Locate the cell with the specified text and output its [x, y] center coordinate. 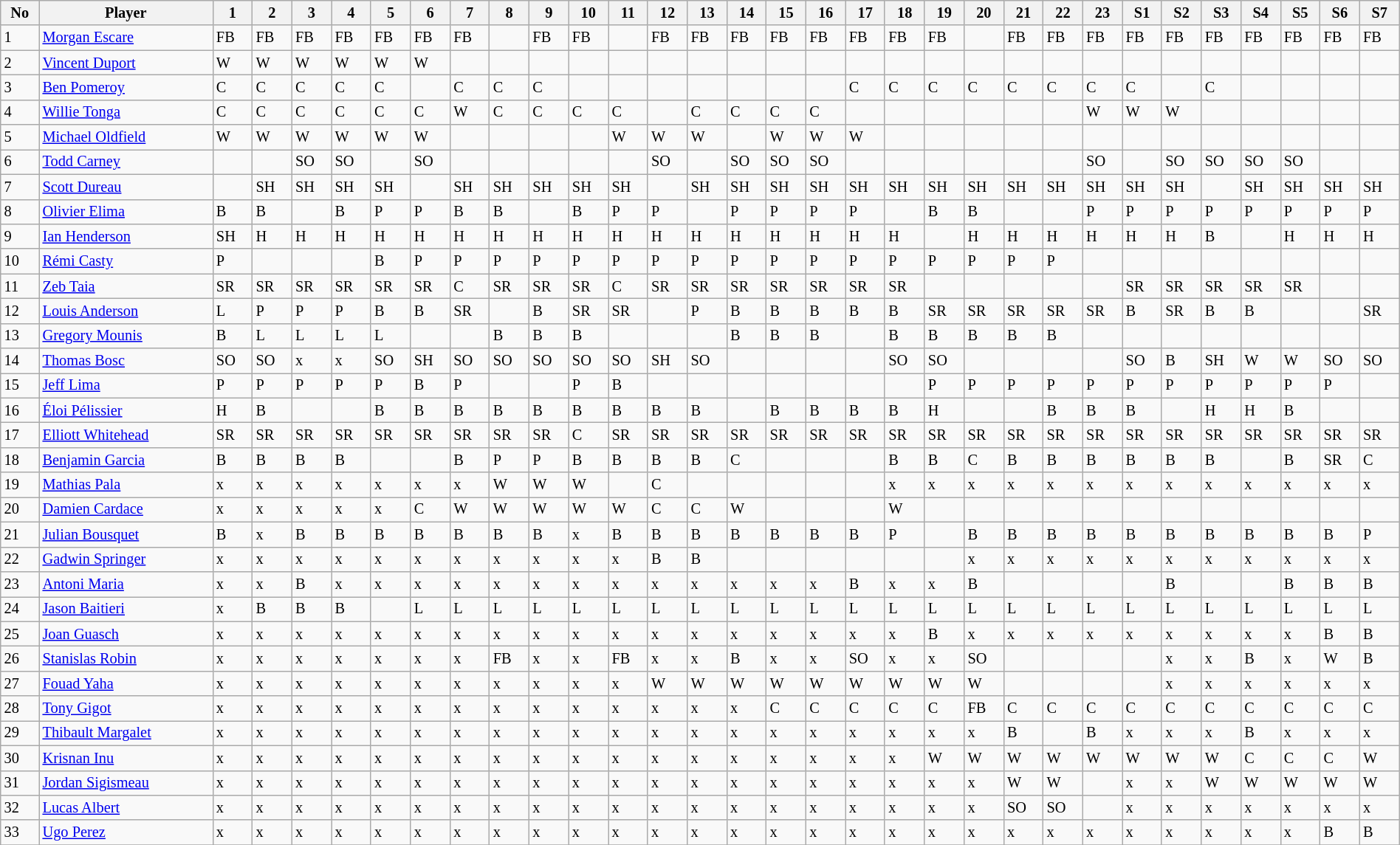
33 [20, 832]
Jordan Sigismeau [126, 783]
Todd Carney [126, 162]
Olivier Elima [126, 212]
Joan Guasch [126, 634]
Ugo Perez [126, 832]
24 [20, 609]
32 [20, 807]
S6 [1340, 13]
S1 [1142, 13]
S5 [1300, 13]
Louis Anderson [126, 311]
S3 [1221, 13]
Fouad Yaha [126, 683]
Benjamin Garcia [126, 460]
Elliott Whitehead [126, 435]
Michael Oldfield [126, 137]
31 [20, 783]
Vincent Duport [126, 63]
Jason Baitieri [126, 609]
Thomas Bosc [126, 361]
27 [20, 683]
Ian Henderson [126, 236]
S2 [1181, 13]
Mathias Pala [126, 485]
28 [20, 708]
30 [20, 758]
25 [20, 634]
Julian Bousquet [126, 534]
Éloi Pélissier [126, 410]
Antoni Maria [126, 584]
Tony Gigot [126, 708]
Gadwin Springer [126, 559]
Player [126, 13]
S7 [1379, 13]
Willie Tonga [126, 112]
Damien Cardace [126, 509]
Morgan Escare [126, 38]
Lucas Albert [126, 807]
Zeb Taia [126, 286]
S4 [1260, 13]
Thibault Margalet [126, 733]
Stanislas Robin [126, 658]
Jeff Lima [126, 385]
26 [20, 658]
Krisnan Inu [126, 758]
Ben Pomeroy [126, 87]
Rémi Casty [126, 261]
Gregory Mounis [126, 336]
No [20, 13]
29 [20, 733]
Scott Dureau [126, 187]
